Return [x, y] of the center of cell containing provided text 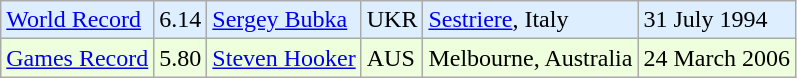
AUS [392, 58]
31 July 1994 [717, 20]
Sestriere, Italy [530, 20]
5.80 [180, 58]
Melbourne, Australia [530, 58]
Sergey Bubka [284, 20]
Games Record [78, 58]
UKR [392, 20]
6.14 [180, 20]
Steven Hooker [284, 58]
24 March 2006 [717, 58]
World Record [78, 20]
